Search for the cell housing the specified text and yield its [X, Y] center coordinate. 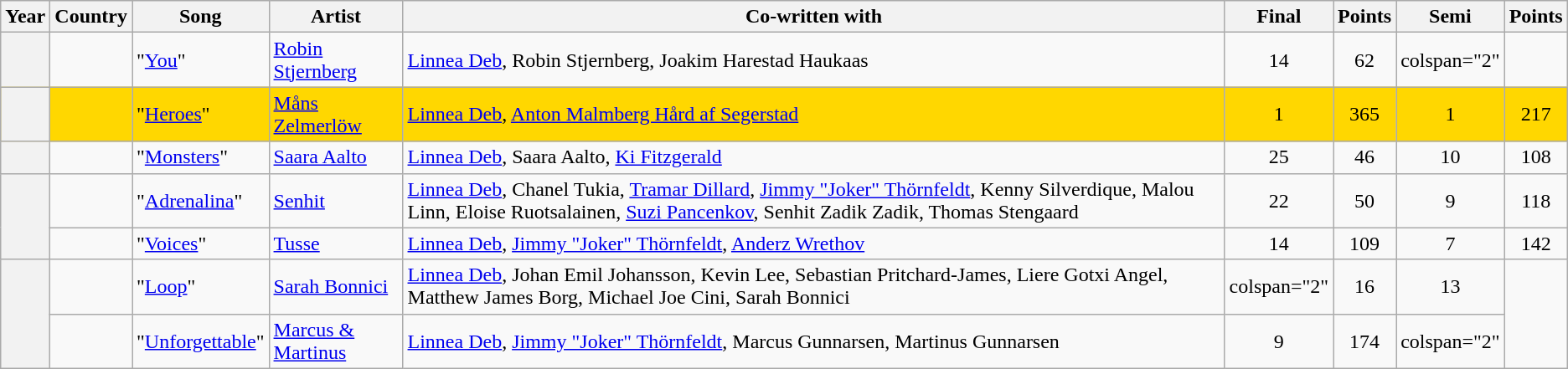
Sarah Bonnici [336, 286]
"You" [201, 60]
10 [1451, 157]
Marcus & Martinus [336, 341]
Robin Stjernberg [336, 60]
25 [1279, 157]
62 [1365, 60]
Country [91, 17]
"Monsters" [201, 157]
Saara Aalto [336, 157]
Linnea Deb, Saara Aalto, Ki Fitzgerald [814, 157]
50 [1365, 201]
Co-written with [814, 17]
Linnea Deb, Johan Emil Johansson, Kevin Lee, Sebastian Pritchard-James, Liere Gotxi Angel, Matthew James Borg, Michael Joe Cini, Sarah Bonnici [814, 286]
174 [1365, 341]
16 [1365, 286]
Final [1279, 17]
22 [1279, 201]
Måns Zelmerlöw [336, 114]
Year [25, 17]
"Adrenalina" [201, 201]
142 [1536, 243]
Linnea Deb, Anton Malmberg Hård af Segerstad [814, 114]
"Voices" [201, 243]
217 [1536, 114]
"Heroes" [201, 114]
Linnea Deb, Jimmy "Joker" Thörnfeldt, Anderz Wrethov [814, 243]
Senhit [336, 201]
Song [201, 17]
Semi [1451, 17]
Tusse [336, 243]
109 [1365, 243]
13 [1451, 286]
7 [1451, 243]
Artist [336, 17]
118 [1536, 201]
Linnea Deb, Robin Stjernberg, Joakim Harestad Haukaas [814, 60]
108 [1536, 157]
Linnea Deb, Jimmy "Joker" Thörnfeldt, Marcus Gunnarsen, Martinus Gunnarsen [814, 341]
"Loop" [201, 286]
"Unforgettable" [201, 341]
365 [1365, 114]
46 [1365, 157]
